Return (x, y) of the center of cell containing provided text 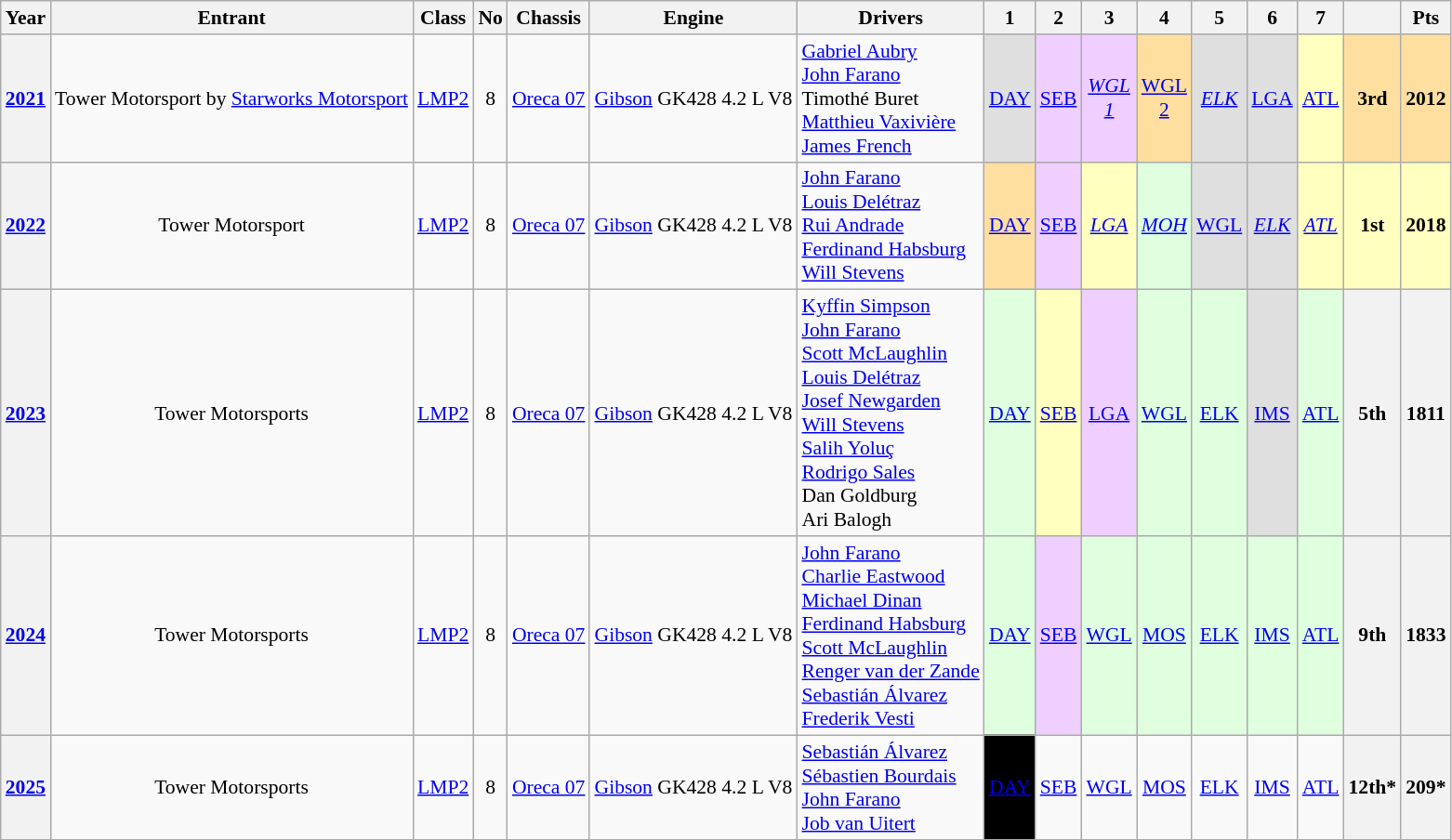
Sebastián Álvarez Sébastien Bourdais John Farano Job van Uitert (891, 787)
Engine (693, 18)
John Farano Louis Delétraz Rui Andrade Ferdinand Habsburg Will Stevens (891, 226)
2025 (26, 787)
Pts (1426, 18)
No (491, 18)
1st (1373, 226)
7 (1321, 18)
1833 (1426, 636)
Kyffin Simpson John Farano Scott McLaughlin Louis Delétraz Josef Newgarden Will Stevens Salih Yoluç Rodrigo Sales Dan Goldburg Ari Balogh (891, 413)
2 (1059, 18)
4 (1164, 18)
2018 (1426, 226)
12th* (1373, 787)
John Farano Charlie Eastwood Michael Dinan Ferdinand Habsburg Scott McLaughlin Renger van der Zande Sebastián Álvarez Frederik Vesti (891, 636)
Tower Motorsport (231, 226)
9th (1373, 636)
Gabriel Aubry John Farano Timothé Buret Matthieu Vaxivière James French (891, 98)
5th (1373, 413)
209* (1426, 787)
Class (442, 18)
2022 (26, 226)
Tower Motorsport by Starworks Motorsport (231, 98)
2023 (26, 413)
Year (26, 18)
1 (1010, 18)
1811 (1426, 413)
Chassis (548, 18)
2024 (26, 636)
3 (1108, 18)
6 (1272, 18)
Entrant (231, 18)
WGL1 (1108, 98)
3rd (1373, 98)
5 (1220, 18)
2012 (1426, 98)
MOH (1164, 226)
2021 (26, 98)
WGL2 (1164, 98)
Drivers (891, 18)
